From the cell containing the given text, extract its center point as [X, Y] coordinate. 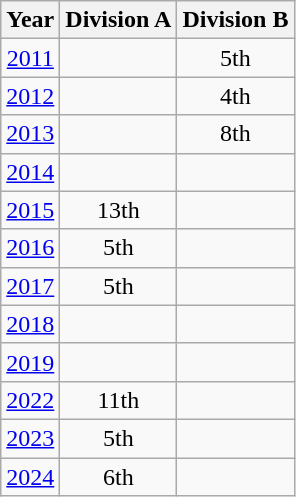
2014 [30, 172]
2023 [30, 438]
2024 [30, 477]
Division B [236, 20]
2012 [30, 96]
2013 [30, 134]
13th [118, 210]
11th [118, 400]
2022 [30, 400]
8th [236, 134]
Division A [118, 20]
2015 [30, 210]
2016 [30, 248]
2017 [30, 286]
2011 [30, 58]
Year [30, 20]
6th [118, 477]
2019 [30, 362]
4th [236, 96]
2018 [30, 324]
